Identify which cell holds the provided text, then report its [X, Y] central coordinate. 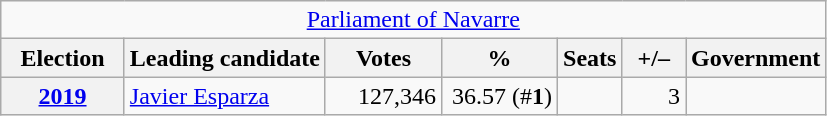
% [499, 58]
3 [654, 96]
Leading candidate [224, 58]
Seats [590, 58]
Election [63, 58]
+/– [654, 58]
2019 [63, 96]
36.57 (#1) [499, 96]
Votes [383, 58]
127,346 [383, 96]
Parliament of Navarre [414, 20]
Government [756, 58]
Javier Esparza [224, 96]
